Return [x, y] of the center of cell containing provided text 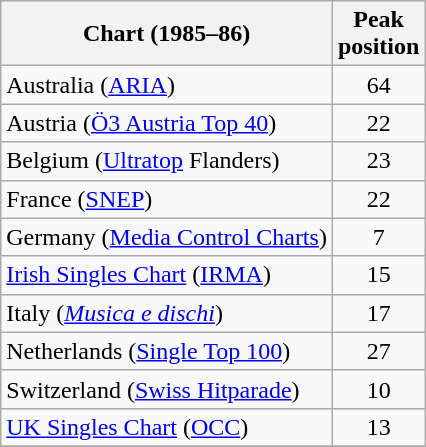
Australia (ARIA) [167, 85]
UK Singles Chart (OCC) [167, 427]
Italy (Musica e dischi) [167, 313]
Chart (1985–86) [167, 34]
Netherlands (Single Top 100) [167, 351]
23 [378, 161]
64 [378, 85]
27 [378, 351]
17 [378, 313]
Austria (Ö3 Austria Top 40) [167, 123]
Irish Singles Chart (IRMA) [167, 275]
Germany (Media Control Charts) [167, 237]
13 [378, 427]
7 [378, 237]
10 [378, 389]
Switzerland (Swiss Hitparade) [167, 389]
France (SNEP) [167, 199]
Belgium (Ultratop Flanders) [167, 161]
Peakposition [378, 34]
15 [378, 275]
